Return (x, y) of the center of cell containing provided text 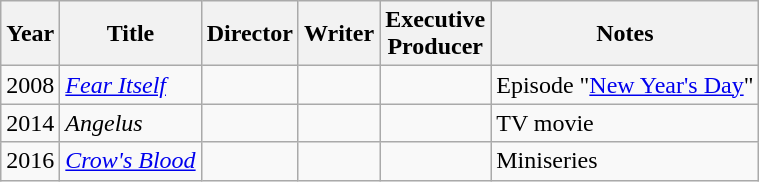
Notes (625, 34)
ExecutiveProducer (436, 34)
Episode "New Year's Day" (625, 85)
Writer (338, 34)
Fear Itself (130, 85)
Angelus (130, 123)
TV movie (625, 123)
Director (250, 34)
Year (30, 34)
Title (130, 34)
Crow's Blood (130, 161)
2016 (30, 161)
2008 (30, 85)
2014 (30, 123)
Miniseries (625, 161)
